From the cell containing the given text, extract its center point as (X, Y) coordinate. 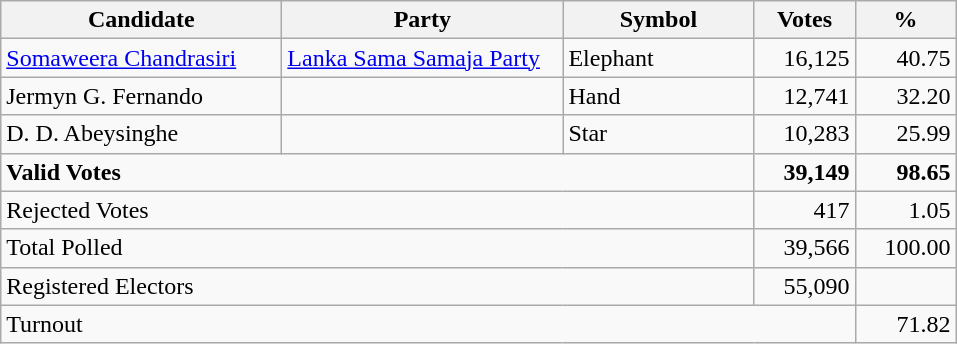
417 (804, 210)
Votes (804, 20)
Candidate (142, 20)
Somaweera Chandrasiri (142, 58)
% (906, 20)
Jermyn G. Fernando (142, 96)
D. D. Abeysinghe (142, 134)
16,125 (804, 58)
100.00 (906, 248)
40.75 (906, 58)
71.82 (906, 324)
32.20 (906, 96)
Total Polled (378, 248)
Elephant (658, 58)
10,283 (804, 134)
25.99 (906, 134)
98.65 (906, 172)
1.05 (906, 210)
Party (422, 20)
Symbol (658, 20)
Hand (658, 96)
Lanka Sama Samaja Party (422, 58)
Registered Electors (378, 286)
55,090 (804, 286)
Star (658, 134)
Valid Votes (378, 172)
12,741 (804, 96)
Turnout (428, 324)
Rejected Votes (378, 210)
39,566 (804, 248)
39,149 (804, 172)
